Locate the cell with the specified text and output its (X, Y) center coordinate. 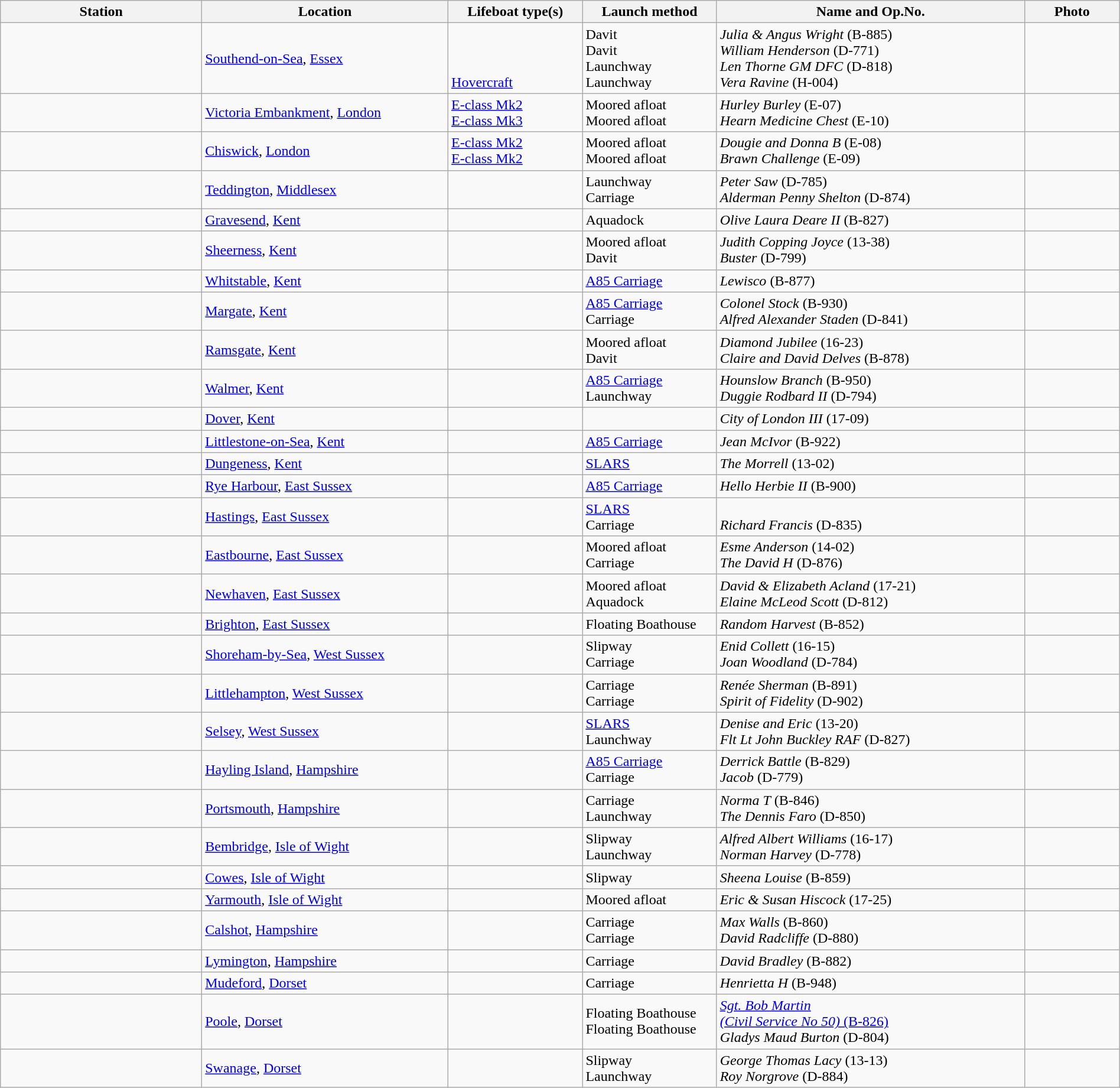
Hounslow Branch (B-950)Duggie Rodbard II (D-794) (871, 388)
Floating Boathouse (650, 624)
DavitDavitLaunchwayLaunchway (650, 58)
Lymington, Hampshire (325, 960)
LaunchwayCarriage (650, 189)
Walmer, Kent (325, 388)
Dungeness, Kent (325, 464)
Derrick Battle (B-829)Jacob (D-779) (871, 769)
Moored afloatCarriage (650, 556)
Yarmouth, Isle of Wight (325, 899)
Dougie and Donna B (E-08)Brawn Challenge (E-09) (871, 151)
Margate, Kent (325, 311)
Brighton, East Sussex (325, 624)
Richard Francis (D-835) (871, 517)
Norma T (B-846)The Dennis Faro (D-850) (871, 808)
Enid Collett (16-15)Joan Woodland (D-784) (871, 655)
Moored afloat (650, 899)
Station (102, 12)
Colonel Stock (B-930)Alfred Alexander Staden (D-841) (871, 311)
Whitstable, Kent (325, 281)
Aquadock (650, 220)
Max Walls (B-860)David Radcliffe (D-880) (871, 930)
Shoreham-by-Sea, West Sussex (325, 655)
Hello Herbie II (B-900) (871, 486)
Photo (1072, 12)
Henrietta H (B-948) (871, 983)
Littlestone-on-Sea, Kent (325, 441)
Gravesend, Kent (325, 220)
Floating BoathouseFloating Boathouse (650, 1022)
Name and Op.No. (871, 12)
Littlehampton, West Sussex (325, 693)
Renée Sherman (B-891)Spirit of Fidelity (D-902) (871, 693)
Cowes, Isle of Wight (325, 877)
Ramsgate, Kent (325, 350)
Esme Anderson (14-02)The David H (D-876) (871, 556)
SLARS (650, 464)
Julia & Angus Wright (B-885)William Henderson (D-771)Len Thorne GM DFC (D-818)Vera Ravine (H-004) (871, 58)
Diamond Jubilee (16-23)Claire and David Delves (B-878) (871, 350)
Location (325, 12)
Hurley Burley (E-07)Hearn Medicine Chest (E-10) (871, 112)
Lewisco (B-877) (871, 281)
Moored afloatAquadock (650, 593)
Judith Copping Joyce (13-38)Buster (D-799) (871, 251)
Hayling Island, Hampshire (325, 769)
SlipwayCarriage (650, 655)
Swanage, Dorset (325, 1068)
SLARSLaunchway (650, 732)
Mudeford, Dorset (325, 983)
Newhaven, East Sussex (325, 593)
Launch method (650, 12)
Peter Saw (D-785)Alderman Penny Shelton (D-874) (871, 189)
Random Harvest (B-852) (871, 624)
Rye Harbour, East Sussex (325, 486)
Sheena Louise (B-859) (871, 877)
Chiswick, London (325, 151)
CarriageLaunchway (650, 808)
Denise and Eric (13-20)Flt Lt John Buckley RAF (D-827) (871, 732)
Poole, Dorset (325, 1022)
Jean McIvor (B-922) (871, 441)
Southend-on-Sea, Essex (325, 58)
Lifeboat type(s) (515, 12)
Selsey, West Sussex (325, 732)
Hastings, East Sussex (325, 517)
David Bradley (B-882) (871, 960)
Portsmouth, Hampshire (325, 808)
Eastbourne, East Sussex (325, 556)
E-class Mk2E-class Mk2 (515, 151)
David & Elizabeth Acland (17-21)Elaine McLeod Scott (D-812) (871, 593)
Teddington, Middlesex (325, 189)
Dover, Kent (325, 418)
George Thomas Lacy (13-13)Roy Norgrove (D-884) (871, 1068)
Bembridge, Isle of Wight (325, 846)
Calshot, Hampshire (325, 930)
SLARSCarriage (650, 517)
City of London III (17-09) (871, 418)
Victoria Embankment, London (325, 112)
E-class Mk2E-class Mk3 (515, 112)
Sgt. Bob Martin(Civil Service No 50) (B-826)Gladys Maud Burton (D-804) (871, 1022)
The Morrell (13-02) (871, 464)
Olive Laura Deare II (B-827) (871, 220)
Eric & Susan Hiscock (17-25) (871, 899)
Hovercraft (515, 58)
A85 CarriageLaunchway (650, 388)
Sheerness, Kent (325, 251)
Slipway (650, 877)
Alfred Albert Williams (16-17)Norman Harvey (D-778) (871, 846)
